Capture the cell that displays the provided text and extract its (X, Y) central coordinate. 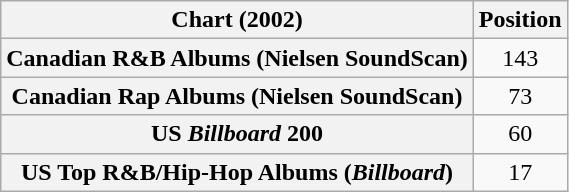
60 (520, 134)
Position (520, 20)
17 (520, 172)
US Billboard 200 (238, 134)
Chart (2002) (238, 20)
US Top R&B/Hip-Hop Albums (Billboard) (238, 172)
Canadian R&B Albums (Nielsen SoundScan) (238, 58)
Canadian Rap Albums (Nielsen SoundScan) (238, 96)
143 (520, 58)
73 (520, 96)
